Scan for the cell matching the given text and deliver its [x, y] coordinate at center. 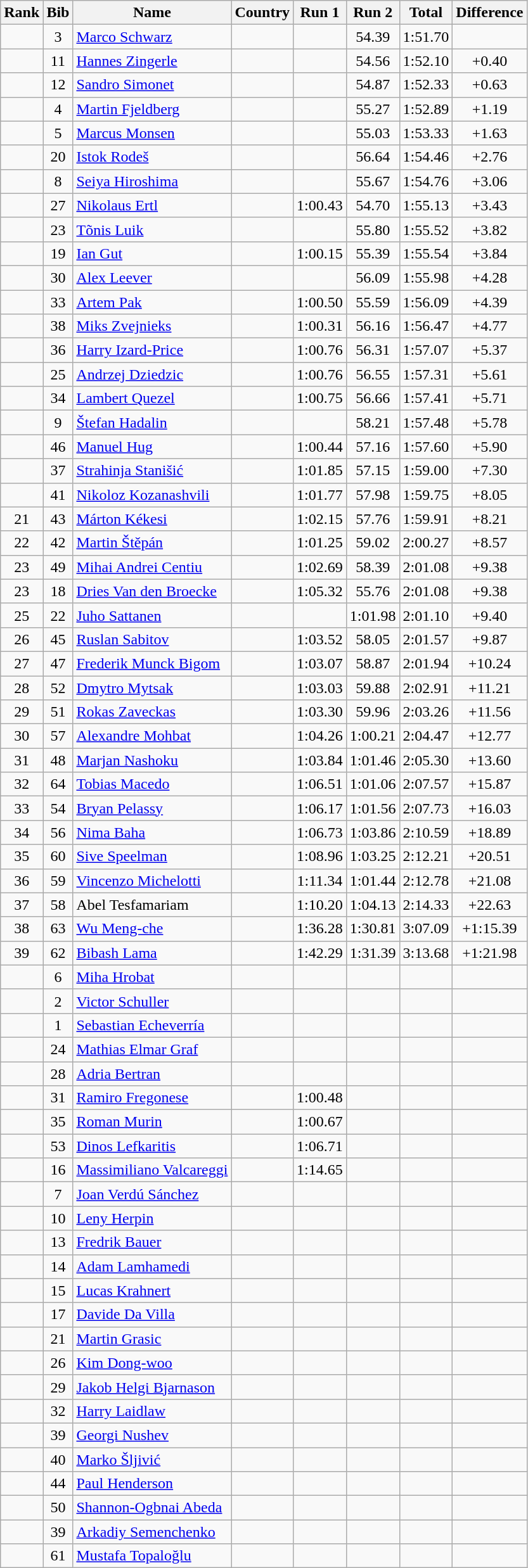
3:07.09 [426, 929]
Country [262, 13]
1:57.31 [426, 374]
+8.57 [489, 543]
Massimiliano Valcareggi [152, 1170]
Victor Schuller [152, 1001]
+4.28 [489, 277]
1:56.47 [426, 326]
1:55.13 [426, 205]
61 [58, 1556]
1:00.48 [320, 1098]
1:01.46 [373, 760]
11 [58, 61]
Georgi Nushev [152, 1435]
+3.06 [489, 181]
58 [58, 905]
1:52.10 [426, 61]
2:12.21 [426, 857]
+5.71 [489, 398]
2:02.91 [426, 687]
45 [58, 639]
47 [58, 663]
+5.37 [489, 350]
Name [152, 13]
Seiya Hiroshima [152, 181]
+11.21 [489, 687]
1:06.51 [320, 784]
58.05 [373, 639]
2:01.57 [426, 639]
1:55.52 [426, 229]
56.16 [373, 326]
1:36.28 [320, 929]
1:00.21 [373, 736]
Dmytro Mytsak [152, 687]
1:59.91 [426, 519]
Miha Hrobat [152, 977]
Manuel Hug [152, 447]
50 [58, 1508]
55.27 [373, 109]
1:02.69 [320, 567]
1:55.98 [426, 277]
Márton Kékesi [152, 519]
1:57.07 [426, 350]
+11.56 [489, 712]
+2.76 [489, 157]
1:03.86 [373, 832]
1:01.25 [320, 543]
56.31 [373, 350]
1:02.15 [320, 519]
1:59.00 [426, 471]
54.70 [373, 205]
1:00.15 [320, 253]
Alex Leever [152, 277]
1:06.71 [320, 1146]
46 [58, 447]
Artem Pak [152, 302]
2:00.27 [426, 543]
2:14.33 [426, 905]
1:06.73 [320, 832]
58.21 [373, 423]
1:10.20 [320, 905]
Istok Rodeš [152, 157]
55.67 [373, 181]
2:05.30 [426, 760]
+3.84 [489, 253]
54.39 [373, 37]
+22.63 [489, 905]
64 [58, 784]
Davide Da Villa [152, 1315]
10 [58, 1218]
3:13.68 [426, 953]
1:05.32 [320, 591]
1:03.84 [320, 760]
1:55.54 [426, 253]
1:01.85 [320, 471]
Sive Speelman [152, 857]
1:06.17 [320, 808]
56 [58, 832]
1:30.81 [373, 929]
1:03.25 [373, 857]
Martin Fjeldberg [152, 109]
+9.87 [489, 639]
7 [58, 1194]
41 [58, 495]
1:54.46 [426, 157]
2:01.10 [426, 615]
Dinos Lefkaritis [152, 1146]
Mustafa Topaloğlu [152, 1556]
1:00.31 [320, 326]
1:04.26 [320, 736]
40 [58, 1459]
2:07.57 [426, 784]
1:04.13 [373, 905]
Andrzej Dziedzic [152, 374]
2:03.26 [426, 712]
1:11.34 [320, 881]
Leny Herpin [152, 1218]
Juho Sattanen [152, 615]
58.39 [373, 567]
1:01.56 [373, 808]
Nima Baha [152, 832]
Dries Van den Broecke [152, 591]
+0.63 [489, 85]
Štefan Hadalin [152, 423]
Harry Izard-Price [152, 350]
Mathias Elmar Graf [152, 1049]
Difference [489, 13]
1:54.76 [426, 181]
+15.87 [489, 784]
18 [58, 591]
1:56.09 [426, 302]
57 [58, 736]
55.59 [373, 302]
14 [58, 1266]
1:53.33 [426, 133]
13 [58, 1242]
9 [58, 423]
12 [58, 85]
57.98 [373, 495]
+20.51 [489, 857]
+3.82 [489, 229]
+12.77 [489, 736]
48 [58, 760]
1:08.96 [320, 857]
1:01.06 [373, 784]
1:52.89 [426, 109]
1 [58, 1025]
Roman Murin [152, 1122]
1:03.03 [320, 687]
Nikolaus Ertl [152, 205]
59.88 [373, 687]
55.39 [373, 253]
Bryan Pelassy [152, 808]
20 [58, 157]
15 [58, 1291]
1:03.52 [320, 639]
Mihai Andrei Centiu [152, 567]
1:57.41 [426, 398]
43 [58, 519]
56.66 [373, 398]
Arkadiy Semenchenko [152, 1532]
Sebastian Echeverría [152, 1025]
+4.39 [489, 302]
+3.43 [489, 205]
1:42.29 [320, 953]
Joan Verdú Sánchez [152, 1194]
Alexandre Mohbat [152, 736]
56.64 [373, 157]
Lucas Krahnert [152, 1291]
Marjan Nashoku [152, 760]
55.76 [373, 591]
56.09 [373, 277]
1:51.70 [426, 37]
3 [58, 37]
44 [58, 1484]
1:52.33 [426, 85]
+5.78 [489, 423]
57.16 [373, 447]
Martin Grasic [152, 1339]
55.80 [373, 229]
63 [58, 929]
54.56 [373, 61]
1:01.77 [320, 495]
1:03.07 [320, 663]
1:00.75 [320, 398]
19 [58, 253]
54 [58, 808]
Vincenzo Michelotti [152, 881]
Lambert Quezel [152, 398]
Run 2 [373, 13]
Rank [22, 13]
+1:15.39 [489, 929]
+7.30 [489, 471]
58.87 [373, 663]
Hannes Zingerle [152, 61]
60 [58, 857]
Marcus Monsen [152, 133]
Nikoloz Kozanashvili [152, 495]
+10.24 [489, 663]
59.96 [373, 712]
55.03 [373, 133]
53 [58, 1146]
49 [58, 567]
Martin Štěpán [152, 543]
16 [58, 1170]
Frederik Munck Bigom [152, 663]
+4.77 [489, 326]
59.02 [373, 543]
1:00.44 [320, 447]
8 [58, 181]
42 [58, 543]
+1:21.98 [489, 953]
Bibash Lama [152, 953]
Tõnis Luik [152, 229]
17 [58, 1315]
Kim Dong-woo [152, 1363]
Ramiro Fregonese [152, 1098]
62 [58, 953]
2:01.94 [426, 663]
1:00.67 [320, 1122]
Ian Gut [152, 253]
Abel Tesfamariam [152, 905]
1:57.60 [426, 447]
54.87 [373, 85]
Shannon-Ogbnai Abeda [152, 1508]
5 [58, 133]
+18.89 [489, 832]
2 [58, 1001]
1:00.50 [320, 302]
57.76 [373, 519]
Tobias Macedo [152, 784]
56.55 [373, 374]
+8.05 [489, 495]
Bib [58, 13]
Rokas Zaveckas [152, 712]
Marco Schwarz [152, 37]
1:14.65 [320, 1170]
1:03.30 [320, 712]
1:01.98 [373, 615]
+16.03 [489, 808]
Sandro Simonet [152, 85]
+5.90 [489, 447]
2:12.78 [426, 881]
Adria Bertran [152, 1074]
+13.60 [489, 760]
Miks Zvejnieks [152, 326]
52 [58, 687]
Adam Lamhamedi [152, 1266]
Run 1 [320, 13]
59 [58, 881]
2:04.47 [426, 736]
1:00.43 [320, 205]
Ruslan Sabitov [152, 639]
+8.21 [489, 519]
Wu Meng-che [152, 929]
+9.40 [489, 615]
1:31.39 [373, 953]
Fredrik Bauer [152, 1242]
2:10.59 [426, 832]
Strahinja Stanišić [152, 471]
24 [58, 1049]
+1.63 [489, 133]
+5.61 [489, 374]
1:57.48 [426, 423]
4 [58, 109]
51 [58, 712]
Marko Šljivić [152, 1459]
2:07.73 [426, 808]
Jakob Helgi Bjarnason [152, 1387]
Harry Laidlaw [152, 1411]
Total [426, 13]
1:59.75 [426, 495]
Paul Henderson [152, 1484]
6 [58, 977]
+1.19 [489, 109]
1:01.44 [373, 881]
+21.08 [489, 881]
+0.40 [489, 61]
57.15 [373, 471]
